Locate the cell with the specified text and output its [X, Y] center coordinate. 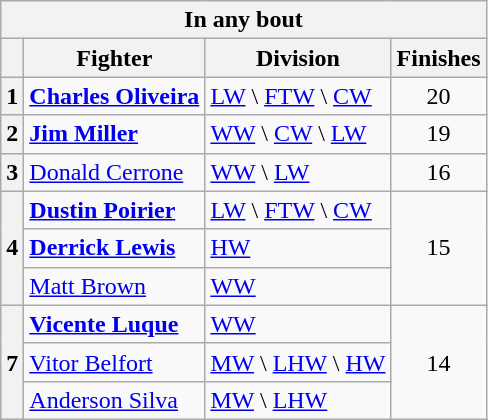
Donald Cerrone [114, 172]
4 [12, 248]
WW \ LW [298, 172]
Jim Miller [114, 134]
In any bout [244, 20]
WW \ CW \ LW [298, 134]
HW [298, 248]
Derrick Lewis [114, 248]
19 [438, 134]
Finishes [438, 58]
3 [12, 172]
15 [438, 248]
Matt Brown [114, 286]
Anderson Silva [114, 400]
Vicente Luque [114, 324]
1 [12, 96]
MW \ LHW [298, 400]
14 [438, 362]
7 [12, 362]
Vitor Belfort [114, 362]
Dustin Poirier [114, 210]
Charles Oliveira [114, 96]
20 [438, 96]
Fighter [114, 58]
16 [438, 172]
Division [298, 58]
MW \ LHW \ HW [298, 362]
2 [12, 134]
